Return the (x, y) coordinate for the center point of the cell that contains the specified text.  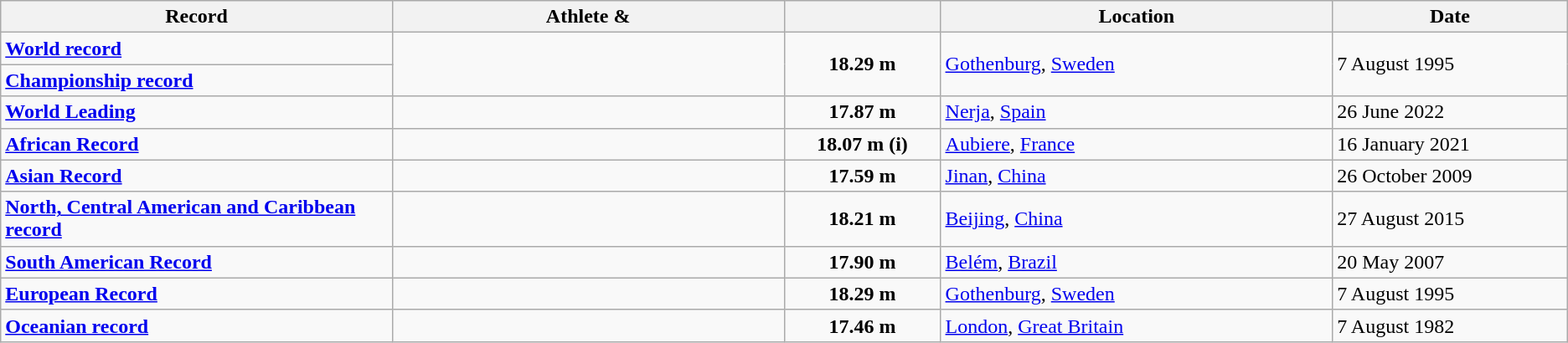
South American Record (197, 262)
Beijing, China (1137, 219)
Asian Record (197, 176)
Aubiere, France (1137, 144)
African Record (197, 144)
18.21 m (863, 219)
18.07 m (i) (863, 144)
European Record (197, 294)
16 January 2021 (1451, 144)
17.46 m (863, 325)
World Leading (197, 112)
Championship record (197, 80)
Belém, Brazil (1137, 262)
North, Central American and Caribbean record (197, 219)
Nerja, Spain (1137, 112)
Record (197, 17)
Date (1451, 17)
Athlete & (588, 17)
17.87 m (863, 112)
World record (197, 49)
Location (1137, 17)
26 October 2009 (1451, 176)
26 June 2022 (1451, 112)
20 May 2007 (1451, 262)
7 August 1982 (1451, 325)
London, Great Britain (1137, 325)
17.59 m (863, 176)
Jinan, China (1137, 176)
17.90 m (863, 262)
Oceanian record (197, 325)
27 August 2015 (1451, 219)
